Capture the cell that displays the provided text and extract its (X, Y) central coordinate. 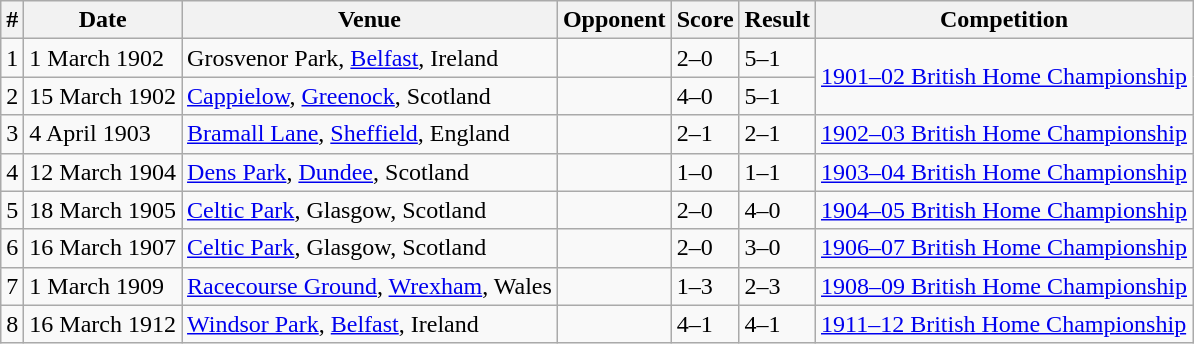
1901–02 British Home Championship (1004, 77)
Venue (370, 20)
Result (777, 20)
Cappielow, Greenock, Scotland (370, 96)
5 (12, 210)
1903–04 British Home Championship (1004, 172)
1902–03 British Home Championship (1004, 134)
Opponent (614, 20)
16 March 1912 (103, 324)
7 (12, 286)
1908–09 British Home Championship (1004, 286)
Bramall Lane, Sheffield, England (370, 134)
Score (705, 20)
1–1 (777, 172)
3 (12, 134)
1–0 (705, 172)
1 March 1909 (103, 286)
1 (12, 58)
1 March 1902 (103, 58)
Racecourse Ground, Wrexham, Wales (370, 286)
6 (12, 248)
Competition (1004, 20)
# (12, 20)
1906–07 British Home Championship (1004, 248)
2–3 (777, 286)
16 March 1907 (103, 248)
18 March 1905 (103, 210)
Date (103, 20)
1911–12 British Home Championship (1004, 324)
3–0 (777, 248)
1–3 (705, 286)
2 (12, 96)
Dens Park, Dundee, Scotland (370, 172)
1904–05 British Home Championship (1004, 210)
4 April 1903 (103, 134)
8 (12, 324)
Grosvenor Park, Belfast, Ireland (370, 58)
4 (12, 172)
Windsor Park, Belfast, Ireland (370, 324)
15 March 1902 (103, 96)
12 March 1904 (103, 172)
